Detect which cell encompasses the target text, then output its (X, Y) center coordinate. 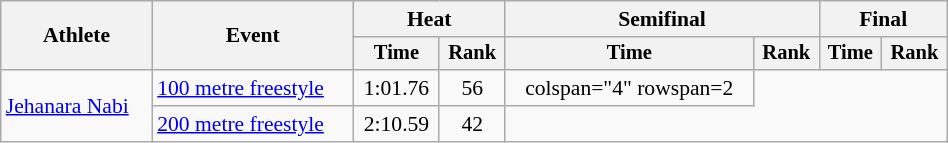
Final (883, 19)
Event (252, 36)
2:10.59 (396, 124)
Heat (429, 19)
42 (472, 124)
1:01.76 (396, 88)
100 metre freestyle (252, 88)
Jehanara Nabi (76, 106)
Semifinal (662, 19)
200 metre freestyle (252, 124)
Athlete (76, 36)
56 (472, 88)
colspan="4" rowspan=2 (629, 88)
